Find where the given text appears and provide that cell's center as [X, Y] coordinate. 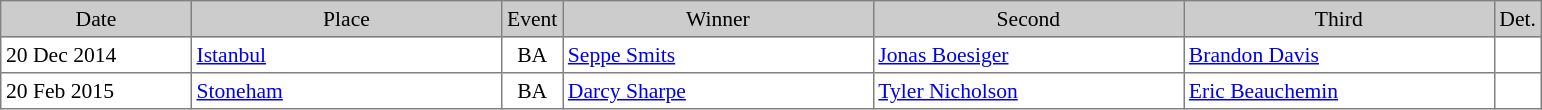
Tyler Nicholson [1028, 91]
Place [346, 19]
Brandon Davis [1339, 55]
Event [532, 19]
20 Dec 2014 [96, 55]
Eric Beauchemin [1339, 91]
Darcy Sharpe [718, 91]
20 Feb 2015 [96, 91]
Istanbul [346, 55]
Date [96, 19]
Second [1028, 19]
Det. [1518, 19]
Stoneham [346, 91]
Winner [718, 19]
Seppe Smits [718, 55]
Jonas Boesiger [1028, 55]
Third [1339, 19]
